Search for the cell housing the specified text and yield its (x, y) center coordinate. 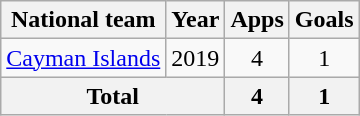
Goals (324, 20)
National team (84, 20)
Year (196, 20)
Cayman Islands (84, 58)
Total (113, 96)
2019 (196, 58)
Apps (257, 20)
